Determine the (x, y) coordinate at the center of the cell enclosing the given text.  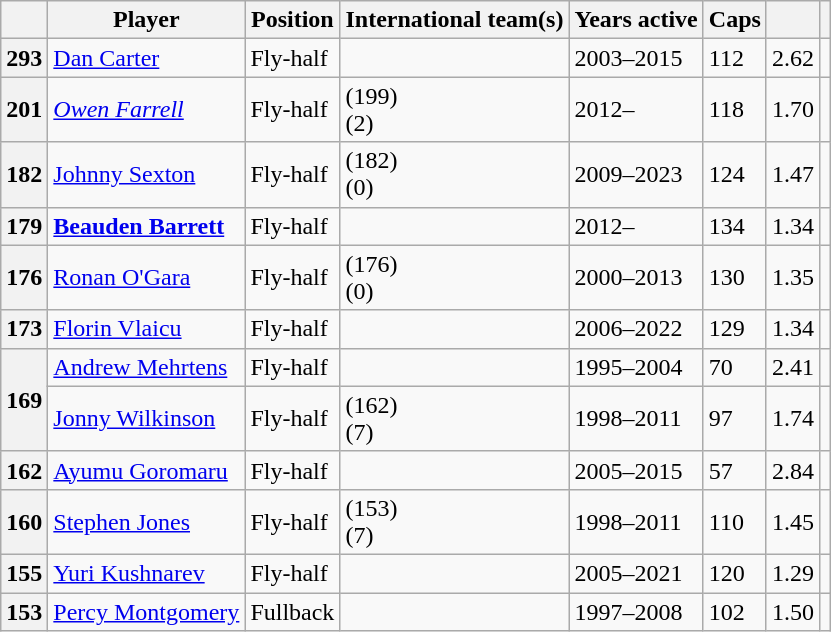
2005–2015 (636, 470)
Yuri Kushnarev (146, 573)
Ronan O'Gara (146, 278)
97 (734, 418)
162 (24, 470)
1995–2004 (636, 367)
1.70 (792, 110)
Ayumu Goromaru (146, 470)
160 (24, 522)
Beauden Barrett (146, 226)
293 (24, 58)
2.41 (792, 367)
57 (734, 470)
Florin Vlaicu (146, 329)
Dan Carter (146, 58)
176 (24, 278)
(176) (0) (454, 278)
182 (24, 174)
Andrew Mehrtens (146, 367)
169 (24, 400)
120 (734, 573)
2006–2022 (636, 329)
112 (734, 58)
110 (734, 522)
2.84 (792, 470)
130 (734, 278)
129 (734, 329)
1.74 (792, 418)
2000–2013 (636, 278)
(199) (2) (454, 110)
(153) (7) (454, 522)
1997–2008 (636, 611)
Position (292, 20)
179 (24, 226)
Years active (636, 20)
Stephen Jones (146, 522)
1.35 (792, 278)
1.50 (792, 611)
1.45 (792, 522)
Owen Farrell (146, 110)
173 (24, 329)
124 (734, 174)
Percy Montgomery (146, 611)
(182) (0) (454, 174)
134 (734, 226)
153 (24, 611)
201 (24, 110)
International team(s) (454, 20)
2.62 (792, 58)
Fullback (292, 611)
Player (146, 20)
(162) (7) (454, 418)
102 (734, 611)
2009–2023 (636, 174)
1.47 (792, 174)
Caps (734, 20)
70 (734, 367)
2003–2015 (636, 58)
118 (734, 110)
Johnny Sexton (146, 174)
2005–2021 (636, 573)
Jonny Wilkinson (146, 418)
155 (24, 573)
1.29 (792, 573)
